From the cell containing the given text, extract its center point as (X, Y) coordinate. 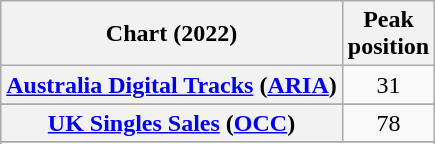
UK Singles Sales (OCC) (172, 123)
31 (388, 85)
Peakposition (388, 34)
Chart (2022) (172, 34)
78 (388, 123)
Australia Digital Tracks (ARIA) (172, 85)
